From the cell containing the given text, extract its center point as [x, y] coordinate. 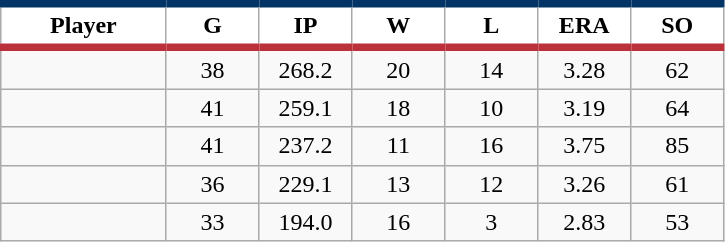
36 [212, 184]
18 [398, 108]
3.28 [584, 68]
W [398, 26]
3.19 [584, 108]
L [492, 26]
85 [678, 146]
2.83 [584, 222]
Player [84, 26]
268.2 [306, 68]
10 [492, 108]
20 [398, 68]
259.1 [306, 108]
SO [678, 26]
3.26 [584, 184]
12 [492, 184]
ERA [584, 26]
3 [492, 222]
14 [492, 68]
IP [306, 26]
33 [212, 222]
229.1 [306, 184]
64 [678, 108]
3.75 [584, 146]
61 [678, 184]
11 [398, 146]
62 [678, 68]
38 [212, 68]
13 [398, 184]
194.0 [306, 222]
237.2 [306, 146]
53 [678, 222]
G [212, 26]
